Scan for the cell matching the given text and deliver its (x, y) coordinate at center. 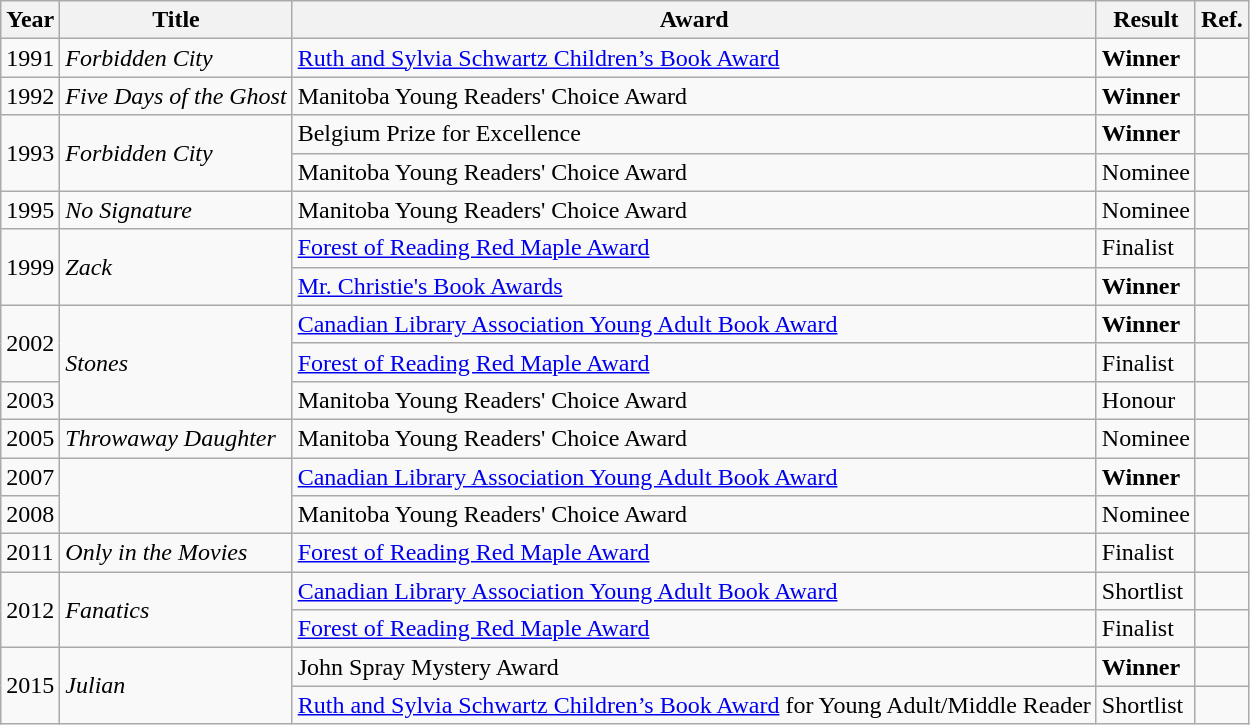
Zack (176, 267)
2003 (30, 400)
2007 (30, 477)
2012 (30, 610)
Mr. Christie's Book Awards (694, 286)
Title (176, 20)
2005 (30, 438)
Result (1146, 20)
Five Days of the Ghost (176, 96)
Fanatics (176, 610)
Ruth and Sylvia Schwartz Children’s Book Award for Young Adult/Middle Reader (694, 705)
1992 (30, 96)
John Spray Mystery Award (694, 667)
Award (694, 20)
2011 (30, 553)
1999 (30, 267)
Ref. (1222, 20)
1995 (30, 210)
Throwaway Daughter (176, 438)
2015 (30, 686)
Year (30, 20)
Honour (1146, 400)
Stones (176, 362)
2008 (30, 515)
Julian (176, 686)
Ruth and Sylvia Schwartz Children’s Book Award (694, 58)
Belgium Prize for Excellence (694, 134)
No Signature (176, 210)
2002 (30, 343)
Only in the Movies (176, 553)
1991 (30, 58)
1993 (30, 153)
